From the cell containing the given text, extract its center point as (x, y) coordinate. 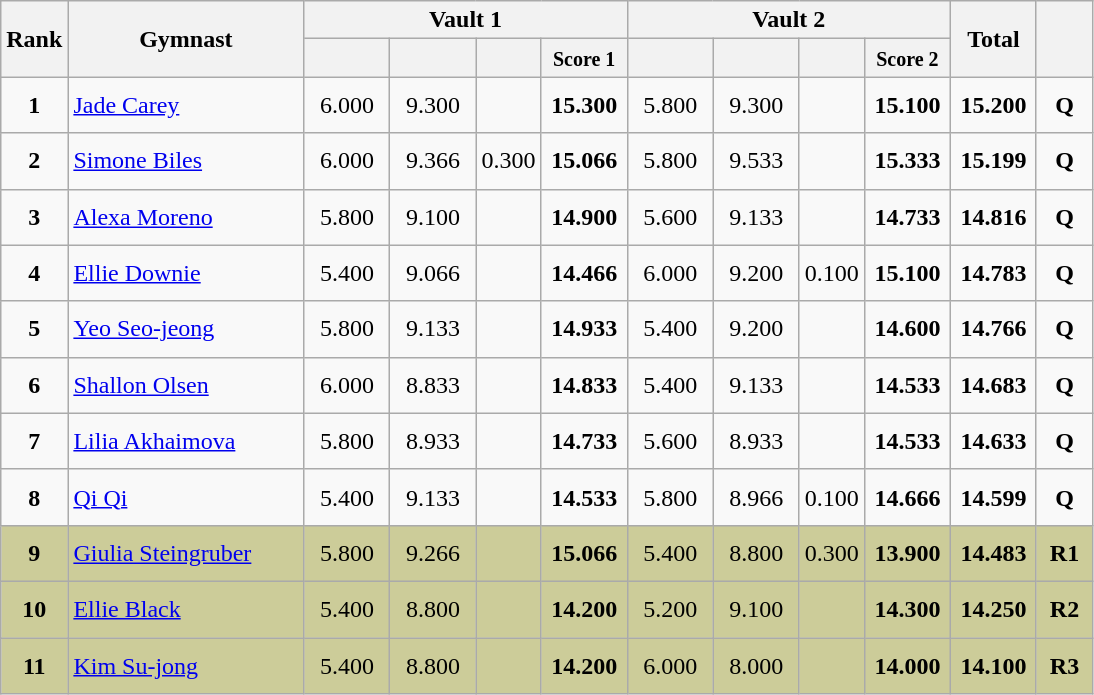
9 (34, 553)
Score 2 (907, 58)
14.783 (993, 273)
Yeo Seo-jeong (186, 329)
Giulia Steingruber (186, 553)
Vault 1 (466, 20)
14.633 (993, 441)
6 (34, 385)
14.300 (907, 609)
Score 1 (584, 58)
Total (993, 39)
4 (34, 273)
Ellie Downie (186, 273)
14.666 (907, 497)
8 (34, 497)
15.199 (993, 161)
R3 (1064, 666)
14.816 (993, 217)
14.599 (993, 497)
Rank (34, 39)
R2 (1064, 609)
9.366 (433, 161)
10 (34, 609)
Qi Qi (186, 497)
7 (34, 441)
14.766 (993, 329)
8.833 (433, 385)
Gymnast (186, 39)
13.900 (907, 553)
5 (34, 329)
15.200 (993, 105)
Vault 2 (788, 20)
R1 (1064, 553)
14.100 (993, 666)
15.300 (584, 105)
14.466 (584, 273)
14.933 (584, 329)
11 (34, 666)
Lilia Akhaimova (186, 441)
14.250 (993, 609)
8.966 (756, 497)
Jade Carey (186, 105)
14.000 (907, 666)
Alexa Moreno (186, 217)
9.066 (433, 273)
3 (34, 217)
1 (34, 105)
Simone Biles (186, 161)
14.600 (907, 329)
2 (34, 161)
15.333 (907, 161)
Kim Su-jong (186, 666)
14.900 (584, 217)
14.483 (993, 553)
Ellie Black (186, 609)
8.000 (756, 666)
14.683 (993, 385)
9.533 (756, 161)
Shallon Olsen (186, 385)
14.833 (584, 385)
9.266 (433, 553)
5.200 (670, 609)
